Identify which cell holds the provided text, then report its (x, y) central coordinate. 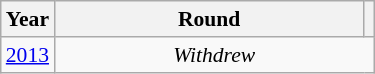
Year (28, 19)
Withdrew (214, 55)
Round (209, 19)
2013 (28, 55)
